Extract the [x, y] coordinate from the center of the cell holding the provided text.  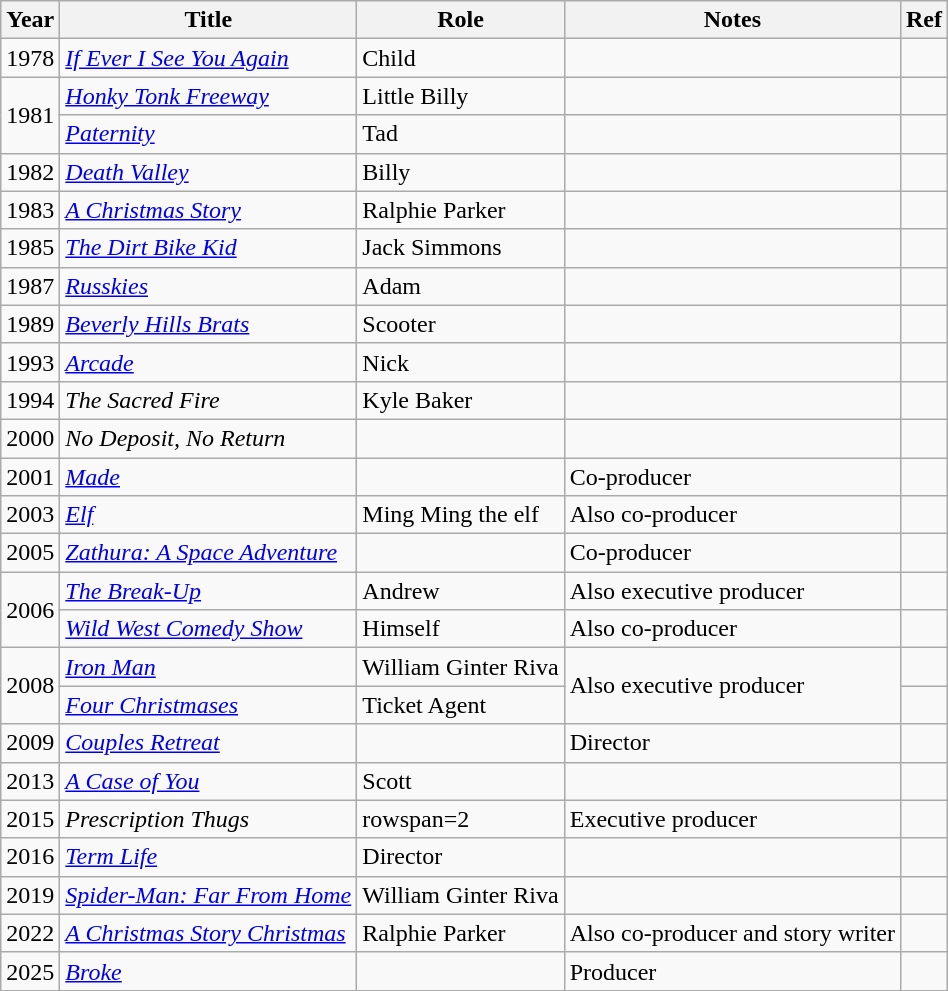
2001 [30, 477]
2008 [30, 686]
Notes [732, 20]
Himself [460, 629]
2013 [30, 781]
2019 [30, 895]
A Christmas Story [208, 210]
2025 [30, 971]
Four Christmases [208, 705]
1989 [30, 324]
Jack Simmons [460, 248]
Russkies [208, 286]
2000 [30, 438]
Wild West Comedy Show [208, 629]
Elf [208, 515]
Adam [460, 286]
2016 [30, 857]
Prescription Thugs [208, 819]
Scooter [460, 324]
No Deposit, No Return [208, 438]
Zathura: A Space Adventure [208, 553]
Billy [460, 172]
1983 [30, 210]
The Dirt Bike Kid [208, 248]
Term Life [208, 857]
Ming Ming the elf [460, 515]
2022 [30, 933]
1982 [30, 172]
Little Billy [460, 96]
1994 [30, 400]
Producer [732, 971]
Role [460, 20]
Honky Tonk Freeway [208, 96]
rowspan=2 [460, 819]
Also co-producer and story writer [732, 933]
Kyle Baker [460, 400]
2015 [30, 819]
2006 [30, 610]
Couples Retreat [208, 743]
Executive producer [732, 819]
The Sacred Fire [208, 400]
1981 [30, 115]
Year [30, 20]
1985 [30, 248]
Scott [460, 781]
A Christmas Story Christmas [208, 933]
1993 [30, 362]
Spider-Man: Far From Home [208, 895]
Beverly Hills Brats [208, 324]
2003 [30, 515]
Iron Man [208, 667]
Title [208, 20]
Andrew [460, 591]
Nick [460, 362]
If Ever I See You Again [208, 58]
1978 [30, 58]
Made [208, 477]
Broke [208, 971]
A Case of You [208, 781]
2009 [30, 743]
Paternity [208, 134]
1987 [30, 286]
Tad [460, 134]
Child [460, 58]
The Break-Up [208, 591]
Arcade [208, 362]
Ref [924, 20]
Death Valley [208, 172]
Ticket Agent [460, 705]
2005 [30, 553]
